Find where the given text appears and provide that cell's center as [x, y] coordinate. 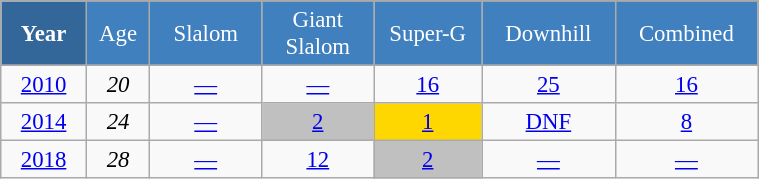
Age [118, 34]
2010 [44, 85]
Downhill [549, 34]
2014 [44, 122]
24 [118, 122]
1 [428, 122]
12 [318, 160]
Combined [686, 34]
DNF [549, 122]
Year [44, 34]
Super-G [428, 34]
28 [118, 160]
20 [118, 85]
GiantSlalom [318, 34]
8 [686, 122]
Slalom [206, 34]
25 [549, 85]
2018 [44, 160]
